Provide the (X, Y) coordinate of the cell's center where the given text is located.  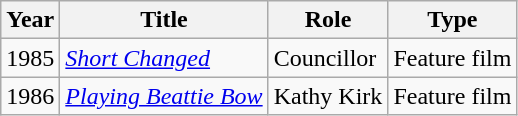
Title (164, 20)
Year (30, 20)
1986 (30, 96)
Type (452, 20)
Councillor (328, 58)
Playing Beattie Bow (164, 96)
Role (328, 20)
Kathy Kirk (328, 96)
1985 (30, 58)
Short Changed (164, 58)
